Detect which cell encompasses the target text, then output its (X, Y) center coordinate. 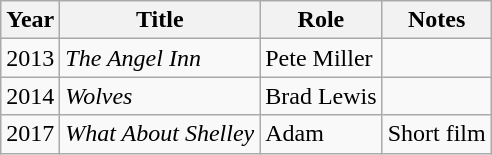
Short film (436, 134)
2017 (30, 134)
Year (30, 20)
Pete Miller (321, 58)
Title (160, 20)
Brad Lewis (321, 96)
What About Shelley (160, 134)
The Angel Inn (160, 58)
Notes (436, 20)
Adam (321, 134)
Wolves (160, 96)
2014 (30, 96)
Role (321, 20)
2013 (30, 58)
